Provide the [X, Y] coordinate of the cell's center where the given text is located.  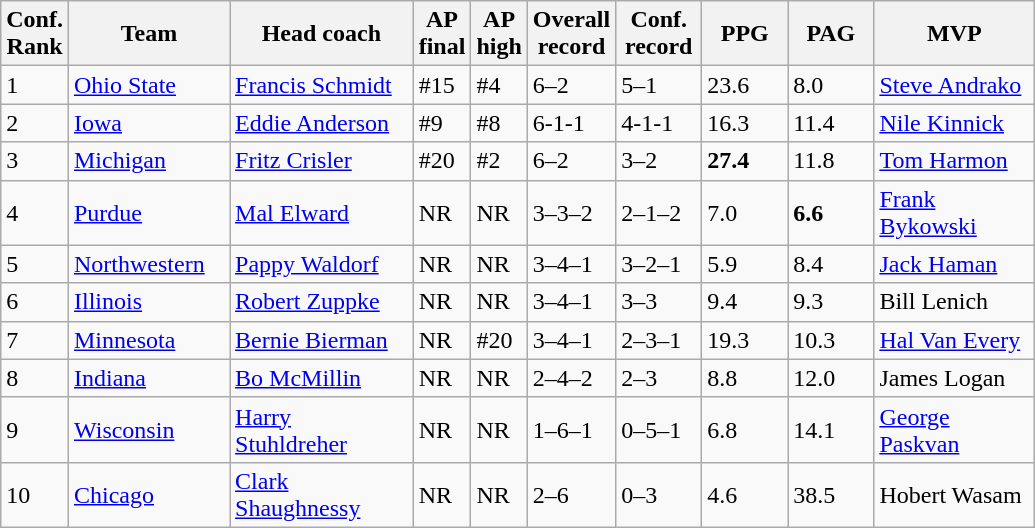
Robert Zuppke [322, 302]
Illinois [148, 302]
Jack Haman [954, 264]
Clark Shaughnessy [322, 494]
Minnesota [148, 340]
14.1 [831, 430]
4.6 [745, 494]
Hal Van Every [954, 340]
27.4 [745, 161]
Wisconsin [148, 430]
5.9 [745, 264]
7.0 [745, 212]
1 [35, 85]
Chicago [148, 494]
#8 [499, 123]
2 [35, 123]
Head coach [322, 34]
8.0 [831, 85]
Harry Stuhldreher [322, 430]
9.4 [745, 302]
2–6 [571, 494]
PPG [745, 34]
Francis Schmidt [322, 85]
Michigan [148, 161]
Tom Harmon [954, 161]
6.8 [745, 430]
PAG [831, 34]
Conf. record [659, 34]
3–2–1 [659, 264]
5 [35, 264]
8 [35, 378]
19.3 [745, 340]
Mal Elward [322, 212]
Eddie Anderson [322, 123]
Northwestern [148, 264]
8.8 [745, 378]
Overall record [571, 34]
Steve Andrako [954, 85]
Nile Kinnick [954, 123]
AP final [442, 34]
Conf. Rank [35, 34]
0–5–1 [659, 430]
12.0 [831, 378]
6 [35, 302]
Bill Lenich [954, 302]
Frank Bykowski [954, 212]
3–2 [659, 161]
Hobert Wasam [954, 494]
11.4 [831, 123]
#2 [499, 161]
6-1-1 [571, 123]
38.5 [831, 494]
2–3–1 [659, 340]
2–4–2 [571, 378]
MVP [954, 34]
AP high [499, 34]
Team [148, 34]
Indiana [148, 378]
7 [35, 340]
James Logan [954, 378]
Pappy Waldorf [322, 264]
10.3 [831, 340]
0–3 [659, 494]
23.6 [745, 85]
9.3 [831, 302]
George Paskvan [954, 430]
#4 [499, 85]
3 [35, 161]
11.8 [831, 161]
2–1–2 [659, 212]
Iowa [148, 123]
9 [35, 430]
#9 [442, 123]
16.3 [745, 123]
2–3 [659, 378]
8.4 [831, 264]
Fritz Crisler [322, 161]
5–1 [659, 85]
Ohio State [148, 85]
Bo McMillin [322, 378]
10 [35, 494]
#15 [442, 85]
1–6–1 [571, 430]
6.6 [831, 212]
Purdue [148, 212]
3–3–2 [571, 212]
4 [35, 212]
4-1-1 [659, 123]
3–3 [659, 302]
Bernie Bierman [322, 340]
